Provide the (x, y) coordinate of the cell's center where the given text is located.  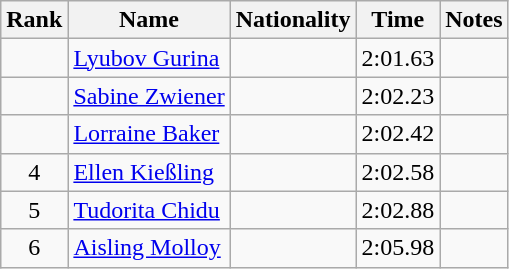
4 (34, 172)
2:02.23 (398, 96)
Rank (34, 20)
2:02.58 (398, 172)
2:05.98 (398, 248)
5 (34, 210)
2:02.42 (398, 134)
Lyubov Gurina (149, 58)
Notes (474, 20)
Aisling Molloy (149, 248)
Tudorita Chidu (149, 210)
Sabine Zwiener (149, 96)
2:02.88 (398, 210)
Time (398, 20)
Lorraine Baker (149, 134)
2:01.63 (398, 58)
6 (34, 248)
Ellen Kießling (149, 172)
Name (149, 20)
Nationality (293, 20)
